Output the [x, y] coordinate of the center of the cell containing the given text.  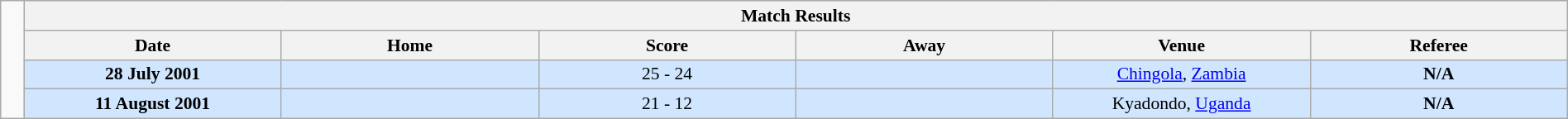
Match Results [796, 16]
Chingola, Zambia [1181, 74]
Date [152, 45]
Score [667, 45]
21 - 12 [667, 104]
Kyadondo, Uganda [1181, 104]
Venue [1181, 45]
Home [410, 45]
Away [925, 45]
Referee [1439, 45]
25 - 24 [667, 74]
28 July 2001 [152, 74]
11 August 2001 [152, 104]
